From the cell containing the given text, extract its center point as [X, Y] coordinate. 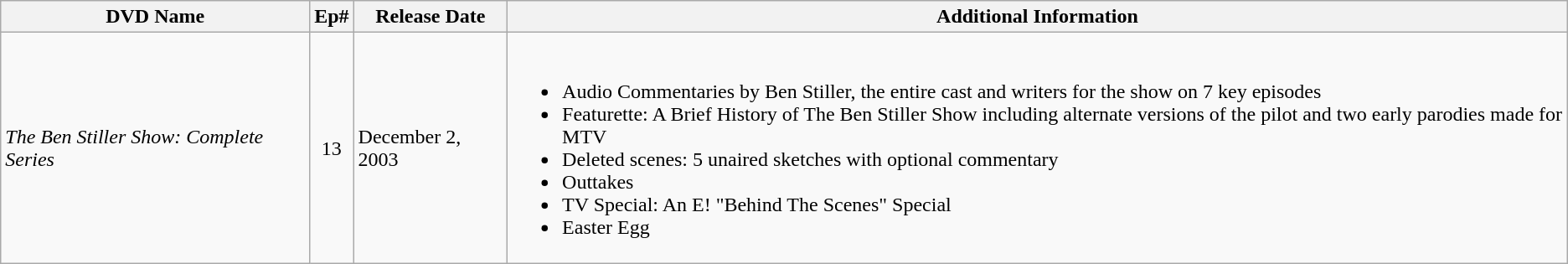
13 [332, 148]
Release Date [431, 17]
The Ben Stiller Show: Complete Series [156, 148]
Additional Information [1038, 17]
DVD Name [156, 17]
December 2, 2003 [431, 148]
Ep# [332, 17]
